For the text-containing cell, return its midpoint in [X, Y] coordinate format. 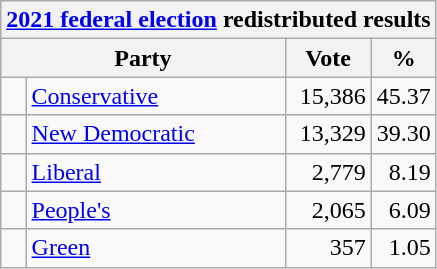
Liberal [156, 172]
New Democratic [156, 134]
13,329 [328, 134]
45.37 [404, 96]
% [404, 58]
8.19 [404, 172]
Green [156, 248]
People's [156, 210]
Conservative [156, 96]
39.30 [404, 134]
6.09 [404, 210]
2,779 [328, 172]
357 [328, 248]
2,065 [328, 210]
15,386 [328, 96]
2021 federal election redistributed results [218, 20]
Party [143, 58]
1.05 [404, 248]
Vote [328, 58]
